Determine the (x, y) coordinate at the center of the cell enclosing the given text.  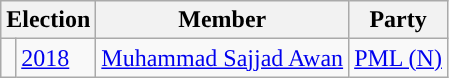
Party (398, 20)
Muhammad Sajjad Awan (222, 58)
PML (N) (398, 58)
2018 (56, 58)
Election (48, 20)
Member (222, 20)
